From the cell containing the given text, extract its center point as [X, Y] coordinate. 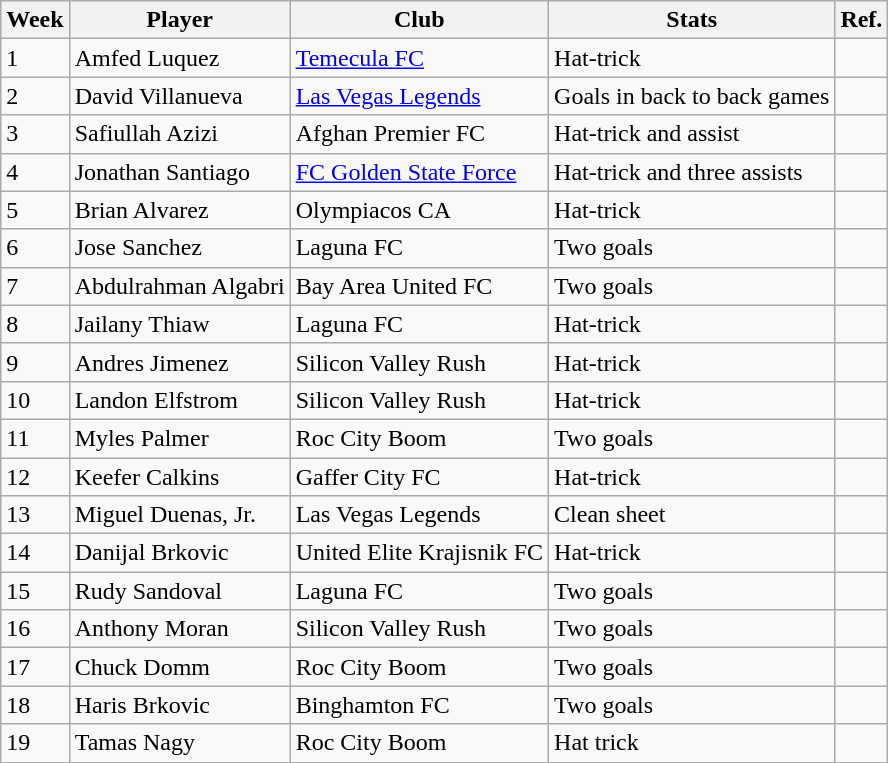
9 [35, 362]
Landon Elfstrom [180, 400]
3 [35, 134]
Hat trick [692, 743]
15 [35, 591]
Temecula FC [419, 58]
Miguel Duenas, Jr. [180, 515]
11 [35, 438]
Jonathan Santiago [180, 172]
Tamas Nagy [180, 743]
Stats [692, 20]
Jailany Thiaw [180, 324]
16 [35, 629]
Anthony Moran [180, 629]
8 [35, 324]
13 [35, 515]
1 [35, 58]
Olympiacos CA [419, 210]
Safiullah Azizi [180, 134]
FC Golden State Force [419, 172]
Hat-trick and assist [692, 134]
19 [35, 743]
Myles Palmer [180, 438]
Danijal Brkovic [180, 553]
Chuck Domm [180, 667]
Club [419, 20]
14 [35, 553]
2 [35, 96]
Gaffer City FC [419, 477]
Rudy Sandoval [180, 591]
Clean sheet [692, 515]
Andres Jimenez [180, 362]
18 [35, 705]
Goals in back to back games [692, 96]
Brian Alvarez [180, 210]
Player [180, 20]
17 [35, 667]
10 [35, 400]
Ref. [862, 20]
6 [35, 248]
12 [35, 477]
7 [35, 286]
Binghamton FC [419, 705]
Week [35, 20]
Hat-trick and three assists [692, 172]
Abdulrahman Algabri [180, 286]
United Elite Krajisnik FC [419, 553]
Keefer Calkins [180, 477]
David Villanueva [180, 96]
Jose Sanchez [180, 248]
5 [35, 210]
Bay Area United FC [419, 286]
4 [35, 172]
Amfed Luquez [180, 58]
Afghan Premier FC [419, 134]
Haris Brkovic [180, 705]
